Scan for the cell matching the given text and deliver its (X, Y) coordinate at center. 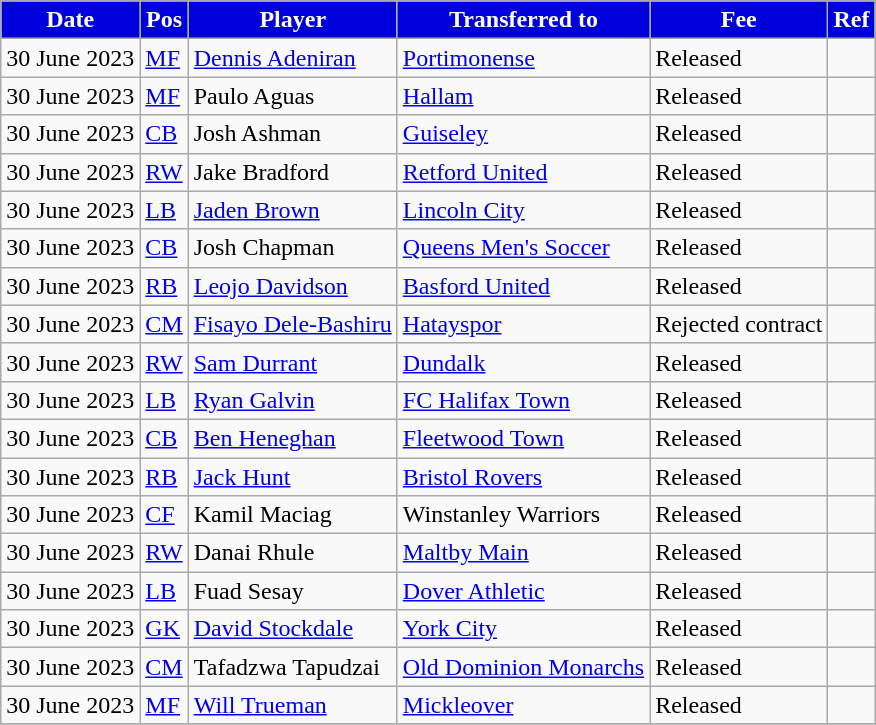
Fuad Sesay (292, 591)
Dundalk (523, 362)
Player (292, 20)
Queens Men's Soccer (523, 248)
Old Dominion Monarchs (523, 667)
Tafadzwa Tapudzai (292, 667)
Lincoln City (523, 210)
Rejected contract (739, 324)
York City (523, 629)
Mickleover (523, 705)
Dover Athletic (523, 591)
Jaden Brown (292, 210)
Winstanley Warriors (523, 515)
Jake Bradford (292, 172)
Leojo Davidson (292, 286)
Date (70, 20)
GK (164, 629)
Ref (852, 20)
Guiseley (523, 134)
Portimonense (523, 58)
FC Halifax Town (523, 400)
Danai Rhule (292, 553)
Paulo Aguas (292, 96)
Fisayo Dele-Bashiru (292, 324)
Maltby Main (523, 553)
Basford United (523, 286)
Kamil Maciag (292, 515)
Ben Heneghan (292, 438)
Pos (164, 20)
Fee (739, 20)
Josh Ashman (292, 134)
Will Trueman (292, 705)
Josh Chapman (292, 248)
Hallam (523, 96)
Retford United (523, 172)
Ryan Galvin (292, 400)
CF (164, 515)
Dennis Adeniran (292, 58)
Sam Durrant (292, 362)
Fleetwood Town (523, 438)
Hatayspor (523, 324)
Jack Hunt (292, 477)
David Stockdale (292, 629)
Transferred to (523, 20)
Bristol Rovers (523, 477)
